Provide the [X, Y] coordinate of the cell's center where the given text is located.  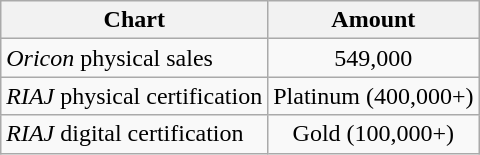
Oricon physical sales [134, 58]
549,000 [374, 58]
Platinum (400,000+) [374, 96]
Chart [134, 20]
Amount [374, 20]
RIAJ physical certification [134, 96]
RIAJ digital certification [134, 134]
Gold (100,000+) [374, 134]
